Output the [X, Y] coordinate of the center of the cell containing the given text.  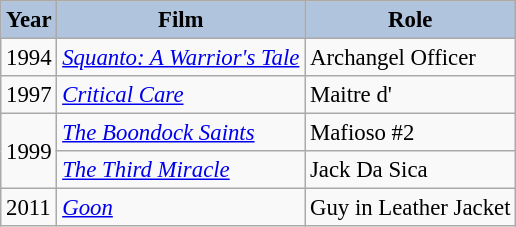
1994 [29, 58]
Goon [181, 208]
Critical Care [181, 95]
1999 [29, 152]
Role [410, 20]
Mafioso #2 [410, 133]
The Third Miracle [181, 170]
Year [29, 20]
Film [181, 20]
2011 [29, 208]
Archangel Officer [410, 58]
1997 [29, 95]
Maitre d' [410, 95]
Guy in Leather Jacket [410, 208]
Jack Da Sica [410, 170]
Squanto: A Warrior's Tale [181, 58]
The Boondock Saints [181, 133]
